Pinpoint the cell where the given text exists, returning its (x, y) midpoint coordinate. 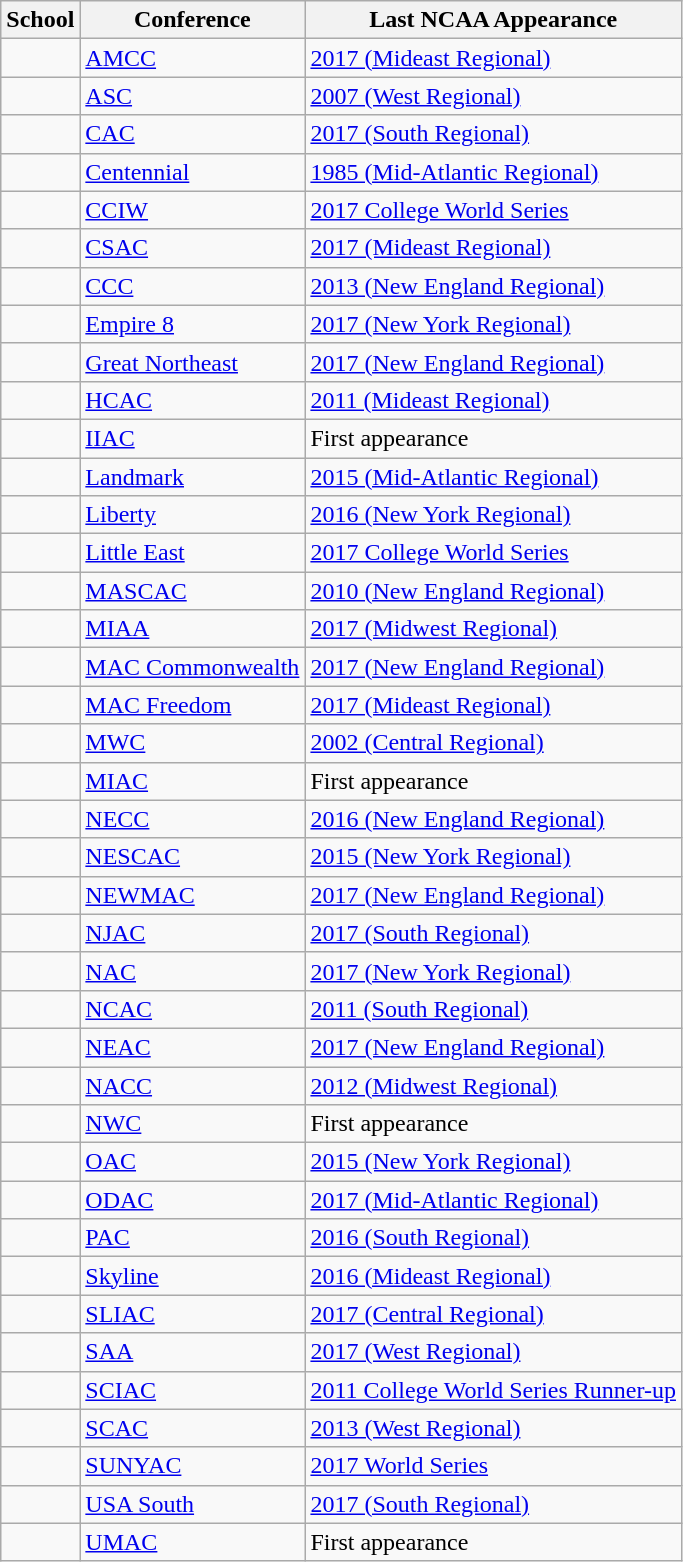
SUNYAC (192, 1466)
SAA (192, 1352)
NACC (192, 1085)
2010 (New England Regional) (494, 591)
MAC Freedom (192, 705)
MWC (192, 743)
1985 (Mid-Atlantic Regional) (494, 172)
CCIW (192, 210)
MASCAC (192, 591)
2016 (Mideast Regional) (494, 1276)
2007 (West Regional) (494, 96)
2013 (West Regional) (494, 1428)
2011 (Mideast Regional) (494, 400)
2017 (Midwest Regional) (494, 629)
NEWMAC (192, 895)
2016 (South Regional) (494, 1238)
Skyline (192, 1276)
2011 (South Regional) (494, 1009)
2017 World Series (494, 1466)
HCAC (192, 400)
Great Northeast (192, 362)
NESCAC (192, 857)
NECC (192, 819)
NAC (192, 971)
2016 (New England Regional) (494, 819)
2013 (New England Regional) (494, 286)
School (40, 20)
2015 (Mid-Atlantic Regional) (494, 477)
MAC Commonwealth (192, 667)
NEAC (192, 1047)
OAC (192, 1162)
CCC (192, 286)
PAC (192, 1238)
Last NCAA Appearance (494, 20)
USA South (192, 1504)
Conference (192, 20)
Empire 8 (192, 324)
SLIAC (192, 1314)
NCAC (192, 1009)
MIAC (192, 781)
IIAC (192, 438)
Centennial (192, 172)
NWC (192, 1124)
SCIAC (192, 1390)
AMCC (192, 58)
Little East (192, 553)
CAC (192, 134)
2011 College World Series Runner-up (494, 1390)
SCAC (192, 1428)
MIAA (192, 629)
NJAC (192, 933)
ODAC (192, 1200)
2012 (Midwest Regional) (494, 1085)
CSAC (192, 248)
2017 (Central Regional) (494, 1314)
UMAC (192, 1542)
Landmark (192, 477)
2002 (Central Regional) (494, 743)
Liberty (192, 515)
ASC (192, 96)
2016 (New York Regional) (494, 515)
2017 (Mid-Atlantic Regional) (494, 1200)
2017 (West Regional) (494, 1352)
